Pinpoint the cell where the given text exists, returning its [X, Y] midpoint coordinate. 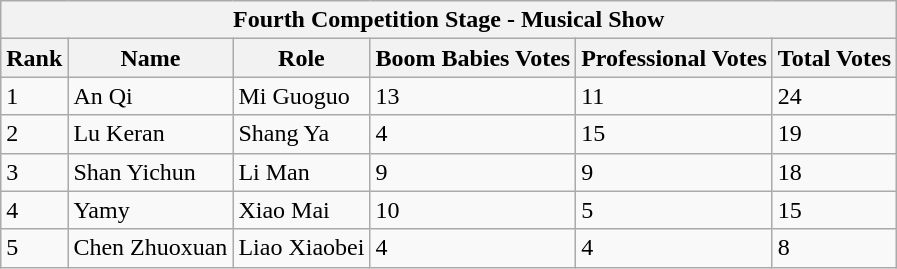
3 [34, 172]
Rank [34, 58]
Chen Zhuoxuan [150, 248]
13 [473, 96]
18 [834, 172]
Fourth Competition Stage - Musical Show [449, 20]
24 [834, 96]
Mi Guoguo [302, 96]
Shan Yichun [150, 172]
1 [34, 96]
An Qi [150, 96]
2 [34, 134]
10 [473, 210]
Xiao Mai [302, 210]
Yamy [150, 210]
Role [302, 58]
Name [150, 58]
Shang Ya [302, 134]
Total Votes [834, 58]
Professional Votes [674, 58]
11 [674, 96]
Liao Xiaobei [302, 248]
Li Man [302, 172]
Lu Keran [150, 134]
Boom Babies Votes [473, 58]
8 [834, 248]
19 [834, 134]
